Provide the (x, y) coordinate of the cell's center where the given text is located.  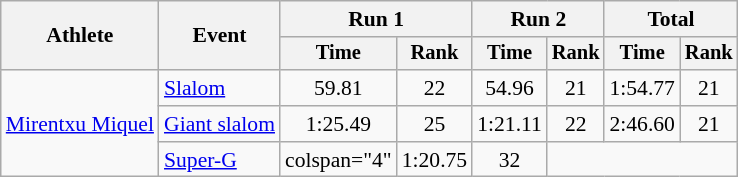
1:54.77 (642, 88)
Run 1 (376, 19)
59.81 (338, 88)
Giant slalom (220, 124)
Slalom (220, 88)
1:25.49 (338, 124)
Athlete (80, 36)
1:21.11 (510, 124)
Total (670, 19)
54.96 (510, 88)
Run 2 (538, 19)
25 (434, 124)
Mirentxu Miquel (80, 124)
Event (220, 36)
2:46.60 (642, 124)
